From the cell containing the given text, extract its center point as (X, Y) coordinate. 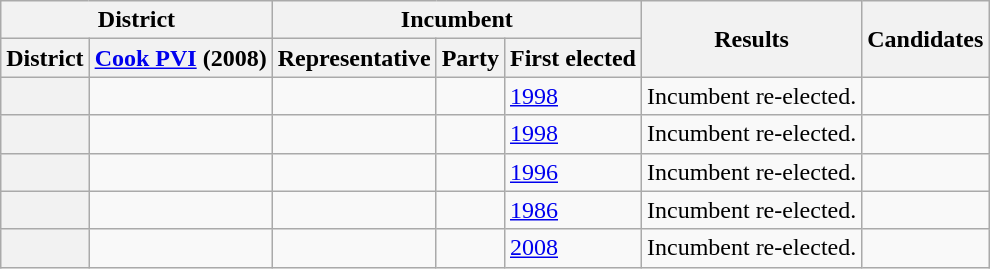
1986 (572, 210)
1996 (572, 172)
Incumbent (456, 20)
Party (470, 58)
First elected (572, 58)
Results (751, 39)
2008 (572, 248)
Candidates (926, 39)
Representative (354, 58)
Cook PVI (2008) (180, 58)
